Return [X, Y] of the center of cell containing provided text 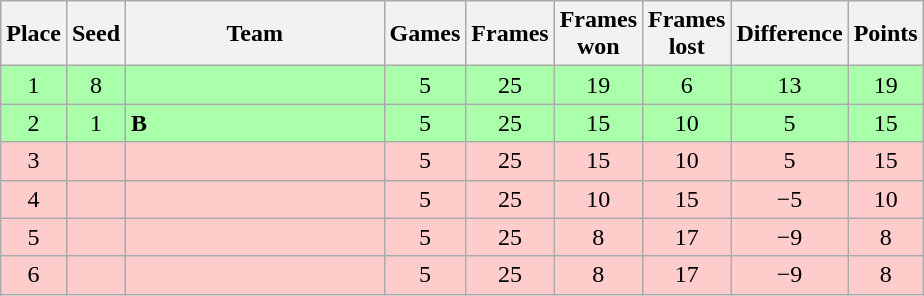
B [256, 123]
Seed [96, 34]
Difference [790, 34]
2 [34, 123]
Team [256, 34]
Frames [510, 34]
Frames lost [687, 34]
4 [34, 199]
−5 [790, 199]
3 [34, 161]
Frames won [598, 34]
Games [425, 34]
Place [34, 34]
13 [790, 85]
Points [886, 34]
